Provide the (X, Y) coordinate of the cell's center where the given text is located.  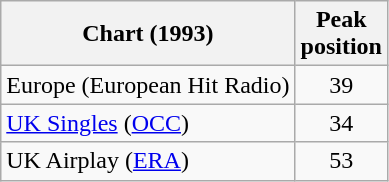
34 (341, 123)
Europe (European Hit Radio) (148, 85)
Chart (1993) (148, 34)
39 (341, 85)
UK Singles (OCC) (148, 123)
UK Airplay (ERA) (148, 161)
53 (341, 161)
Peakposition (341, 34)
